Find where the given text appears and provide that cell's center as (X, Y) coordinate. 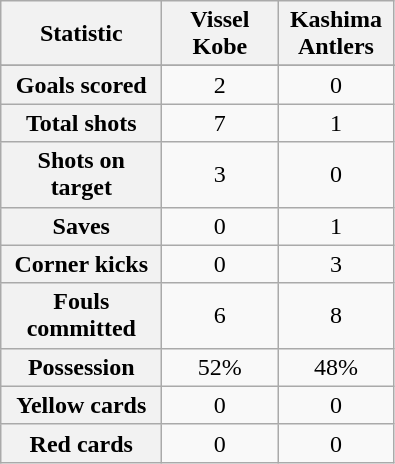
Yellow cards (82, 405)
52% (220, 367)
Red cards (82, 443)
7 (220, 123)
Corner kicks (82, 264)
Saves (82, 226)
8 (336, 316)
2 (220, 85)
Statistic (82, 34)
48% (336, 367)
Possession (82, 367)
Vissel Kobe (220, 34)
Fouls committed (82, 316)
Shots on target (82, 174)
Total shots (82, 123)
6 (220, 316)
Goals scored (82, 85)
Kashima Antlers (336, 34)
